Scan for the cell matching the given text and deliver its (x, y) coordinate at center. 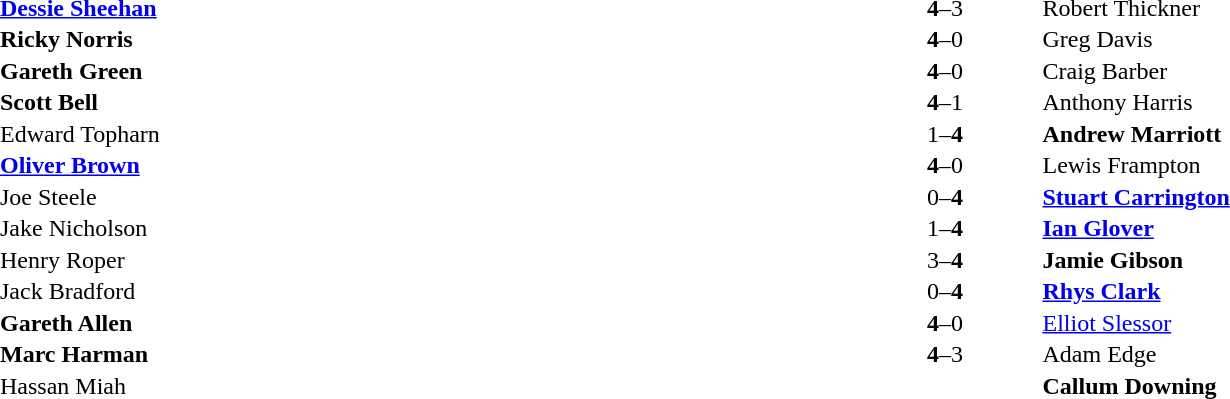
3–4 (944, 260)
4–1 (944, 103)
4–3 (944, 355)
